Detect which cell encompasses the target text, then output its [X, Y] center coordinate. 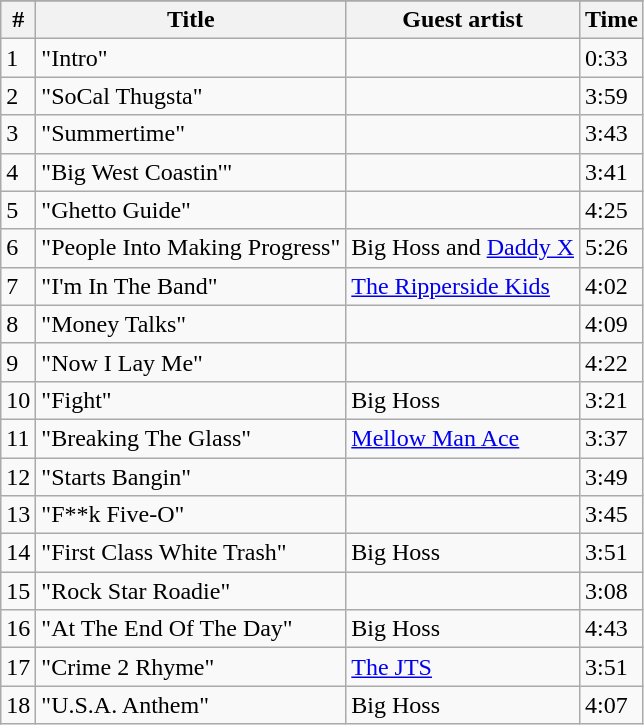
1 [18, 58]
"Intro" [191, 58]
4:07 [612, 705]
3:21 [612, 400]
6 [18, 248]
"F**k Five-O" [191, 515]
4 [18, 172]
14 [18, 553]
3:59 [612, 96]
Title [191, 20]
Big Hoss and Daddy X [463, 248]
3:08 [612, 591]
5:26 [612, 248]
3:49 [612, 477]
17 [18, 667]
Time [612, 20]
4:22 [612, 362]
4:25 [612, 210]
Mellow Man Ace [463, 438]
The JTS [463, 667]
9 [18, 362]
16 [18, 629]
"Money Talks" [191, 324]
"Rock Star Roadie" [191, 591]
"I'm In The Band" [191, 286]
"At The End Of The Day" [191, 629]
"Crime 2 Rhyme" [191, 667]
15 [18, 591]
3 [18, 134]
5 [18, 210]
4:43 [612, 629]
7 [18, 286]
"U.S.A. Anthem" [191, 705]
4:09 [612, 324]
3:45 [612, 515]
"People Into Making Progress" [191, 248]
4:02 [612, 286]
"Summertime" [191, 134]
13 [18, 515]
"Fight" [191, 400]
The Ripperside Kids [463, 286]
11 [18, 438]
10 [18, 400]
"First Class White Trash" [191, 553]
18 [18, 705]
"Starts Bangin" [191, 477]
8 [18, 324]
3:43 [612, 134]
3:37 [612, 438]
Guest artist [463, 20]
3:41 [612, 172]
# [18, 20]
"Breaking The Glass" [191, 438]
0:33 [612, 58]
2 [18, 96]
"Big West Coastin'" [191, 172]
"SoCal Thugsta" [191, 96]
"Ghetto Guide" [191, 210]
12 [18, 477]
"Now I Lay Me" [191, 362]
